Return the (x, y) coordinate for the center point of the cell that contains the specified text.  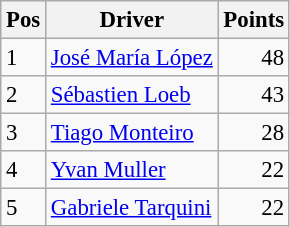
5 (24, 208)
3 (24, 133)
Yvan Muller (132, 170)
Driver (132, 20)
4 (24, 170)
Sébastien Loeb (132, 95)
2 (24, 95)
1 (24, 58)
José María López (132, 58)
48 (254, 58)
43 (254, 95)
Gabriele Tarquini (132, 208)
28 (254, 133)
Points (254, 20)
Tiago Monteiro (132, 133)
Pos (24, 20)
